Pinpoint the cell where the given text exists, returning its [x, y] midpoint coordinate. 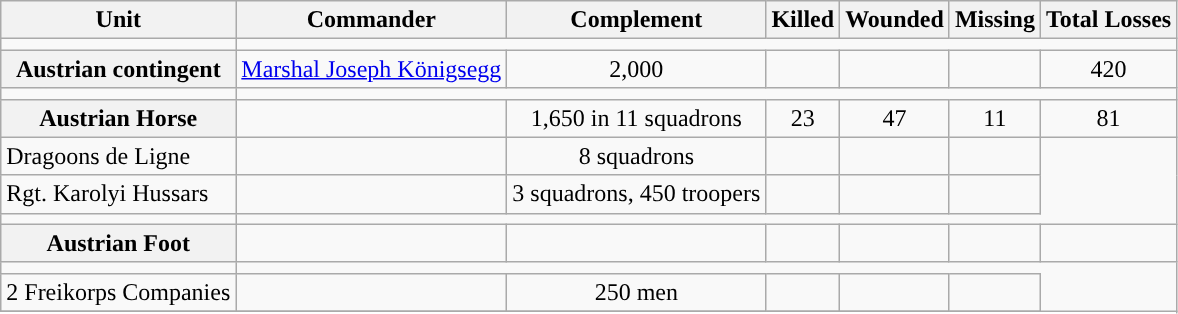
Commander [372, 20]
420 [1108, 69]
Austrian Horse [118, 118]
Austrian contingent [118, 69]
250 men [636, 292]
23 [803, 118]
8 squadrons [636, 156]
Missing [994, 20]
47 [895, 118]
81 [1108, 118]
1,650 in 11 squadrons [636, 118]
2 Freikorps Companies [118, 292]
2,000 [636, 69]
Killed [803, 20]
11 [994, 118]
Wounded [895, 20]
Unit [118, 20]
Marshal Joseph Königsegg [372, 69]
Complement [636, 20]
Austrian Foot [118, 243]
3 squadrons, 450 troopers [636, 194]
Total Losses [1108, 20]
Dragoons de Ligne [118, 156]
Rgt. Karolyi Hussars [118, 194]
